Return the [x, y] coordinate for the center point of the cell that contains the specified text.  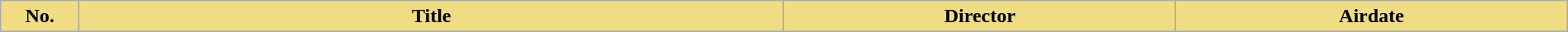
No. [40, 16]
Title [432, 16]
Director [980, 16]
Airdate [1372, 16]
